Return the (X, Y) coordinate for the center point of the cell that contains the specified text.  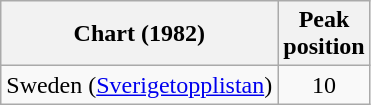
Peakposition (324, 34)
10 (324, 85)
Sweden (Sverigetopplistan) (140, 85)
Chart (1982) (140, 34)
